Extract the (X, Y) coordinate from the center of the cell holding the provided text.  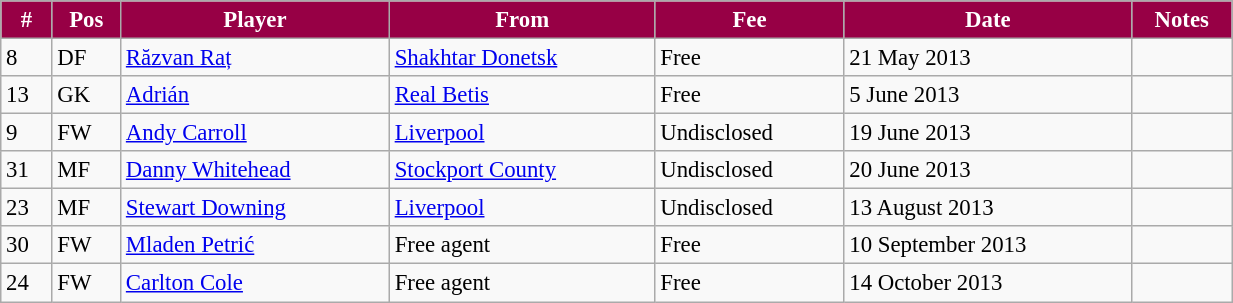
24 (26, 283)
5 June 2013 (988, 95)
Notes (1182, 20)
Real Betis (522, 95)
13 (26, 95)
Shakhtar Donetsk (522, 58)
GK (86, 95)
19 June 2013 (988, 133)
Stockport County (522, 170)
23 (26, 208)
Player (256, 20)
Mladen Petrić (256, 245)
Danny Whitehead (256, 170)
31 (26, 170)
From (522, 20)
8 (26, 58)
Stewart Downing (256, 208)
Pos (86, 20)
Adrián (256, 95)
13 August 2013 (988, 208)
Răzvan Raț (256, 58)
# (26, 20)
Date (988, 20)
21 May 2013 (988, 58)
10 September 2013 (988, 245)
30 (26, 245)
20 June 2013 (988, 170)
14 October 2013 (988, 283)
9 (26, 133)
DF (86, 58)
Andy Carroll (256, 133)
Fee (750, 20)
Carlton Cole (256, 283)
